Extract the (X, Y) coordinate from the center of the cell holding the provided text.  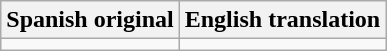
Spanish original (90, 20)
English translation (282, 20)
